Determine the (x, y) coordinate at the center of the cell enclosing the given text.  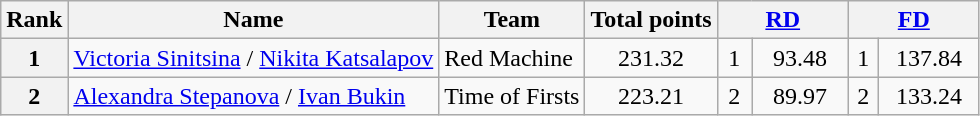
93.48 (800, 58)
Time of Firsts (512, 96)
Name (254, 20)
89.97 (800, 96)
231.32 (651, 58)
Rank (34, 20)
Alexandra Stepanova / Ivan Bukin (254, 96)
223.21 (651, 96)
RD (782, 20)
Victoria Sinitsina / Nikita Katsalapov (254, 58)
133.24 (928, 96)
137.84 (928, 58)
FD (914, 20)
Total points (651, 20)
Red Machine (512, 58)
Team (512, 20)
